Provide the (X, Y) coordinate of the cell's center where the given text is located.  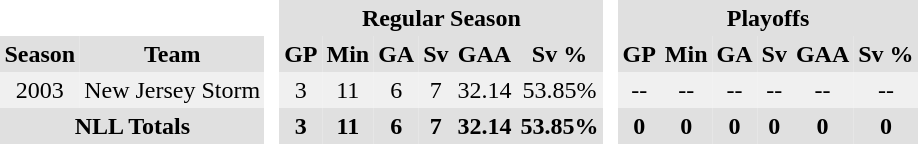
Regular Season (442, 18)
Playoffs (768, 18)
Season (40, 54)
NLL Totals (132, 126)
New Jersey Storm (172, 90)
2003 (40, 90)
Team (172, 54)
